Search for the cell housing the specified text and yield its [X, Y] center coordinate. 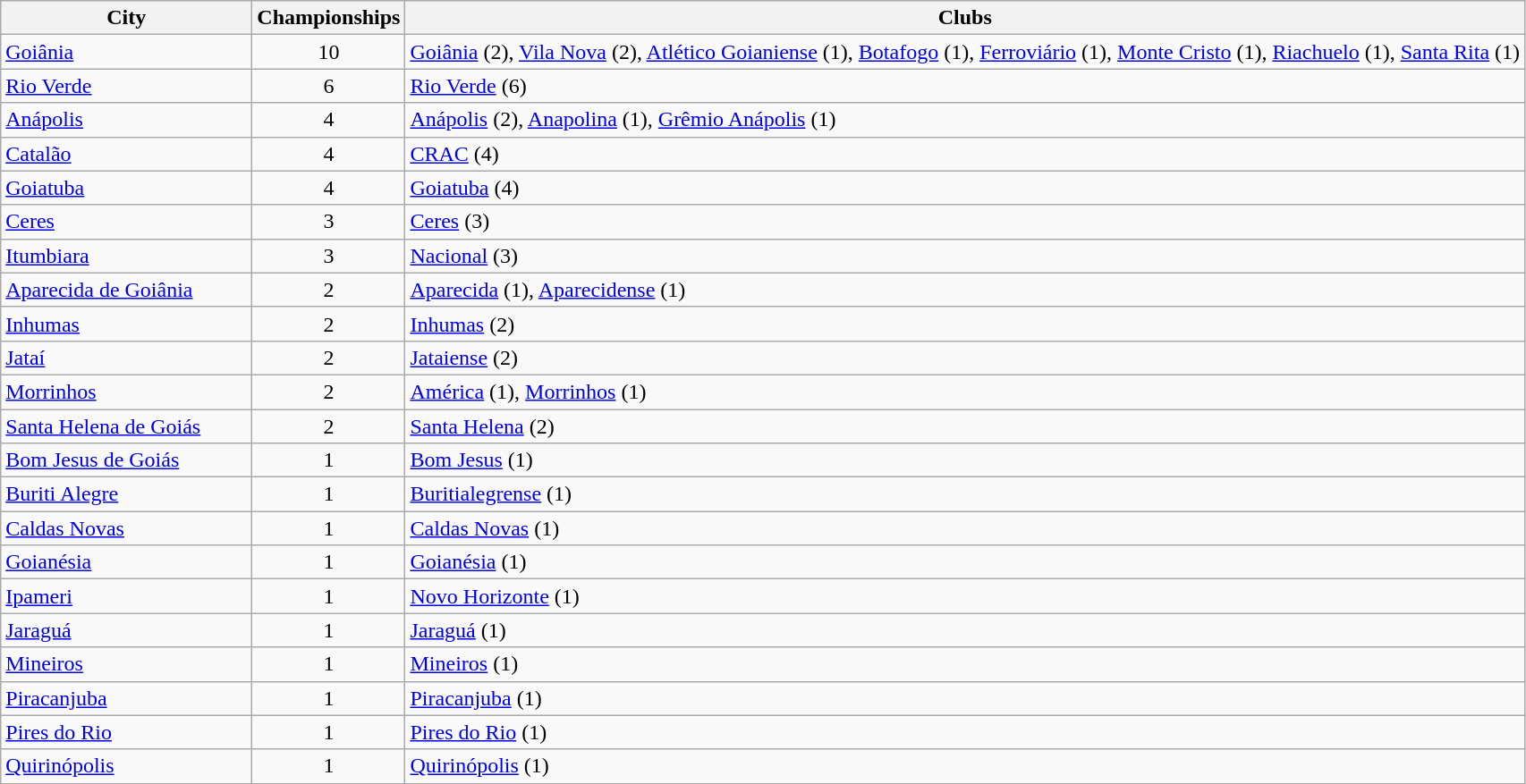
Jaraguá (1) [965, 630]
Quirinópolis [127, 766]
Anápolis (2), Anapolina (1), Grêmio Anápolis (1) [965, 120]
Championships [329, 18]
Jataiense (2) [965, 358]
Pires do Rio (1) [965, 732]
CRAC (4) [965, 154]
Ipameri [127, 596]
Quirinópolis (1) [965, 766]
Goianésia [127, 562]
Caldas Novas (1) [965, 528]
Buriti Alegre [127, 494]
Piracanjuba (1) [965, 698]
Mineiros (1) [965, 664]
Itumbiara [127, 256]
Goiatuba (4) [965, 188]
Anápolis [127, 120]
Novo Horizonte (1) [965, 596]
Goiatuba [127, 188]
10 [329, 52]
Piracanjuba [127, 698]
Jaraguá [127, 630]
Inhumas [127, 324]
Aparecida de Goiânia [127, 290]
Rio Verde (6) [965, 86]
Clubs [965, 18]
6 [329, 86]
Bom Jesus (1) [965, 460]
City [127, 18]
Santa Helena (2) [965, 426]
Caldas Novas [127, 528]
Rio Verde [127, 86]
Goiânia (2), Vila Nova (2), Atlético Goianiense (1), Botafogo (1), Ferroviário (1), Monte Cristo (1), Riachuelo (1), Santa Rita (1) [965, 52]
Ceres (3) [965, 222]
Goiânia [127, 52]
Goianésia (1) [965, 562]
América (1), Morrinhos (1) [965, 392]
Ceres [127, 222]
Pires do Rio [127, 732]
Catalão [127, 154]
Nacional (3) [965, 256]
Inhumas (2) [965, 324]
Santa Helena de Goiás [127, 426]
Buritialegrense (1) [965, 494]
Bom Jesus de Goiás [127, 460]
Jataí [127, 358]
Aparecida (1), Aparecidense (1) [965, 290]
Mineiros [127, 664]
Morrinhos [127, 392]
